Capture the cell that displays the provided text and extract its [x, y] central coordinate. 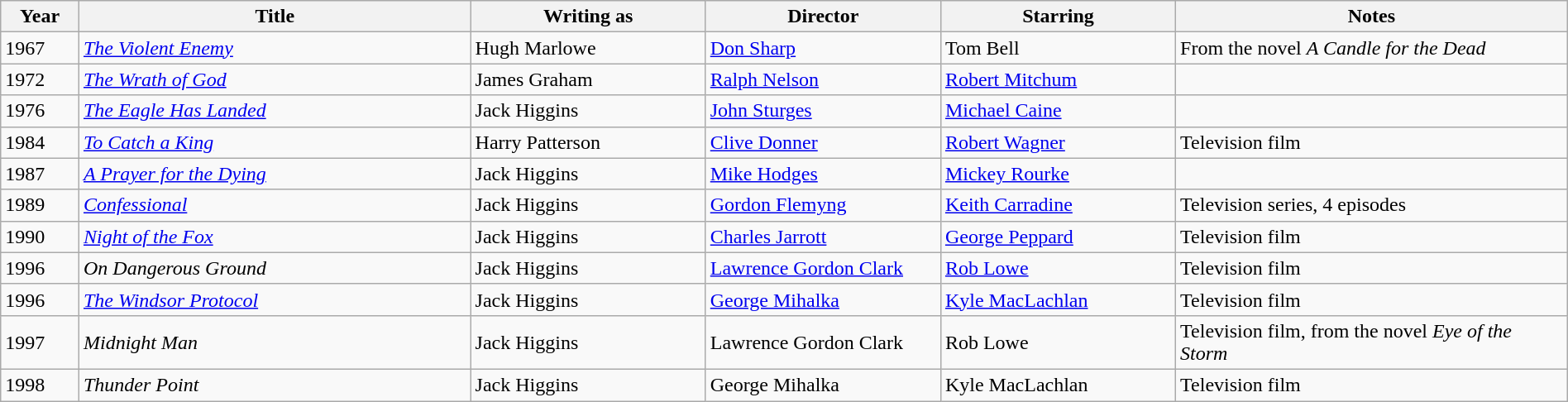
1984 [40, 142]
Title [275, 17]
1987 [40, 174]
Robert Wagner [1058, 142]
1976 [40, 111]
Michael Caine [1058, 111]
John Sturges [823, 111]
1989 [40, 205]
Keith Carradine [1058, 205]
Night of the Fox [275, 237]
Gordon Flemyng [823, 205]
Don Sharp [823, 48]
Year [40, 17]
The Eagle Has Landed [275, 111]
Writing as [588, 17]
1998 [40, 385]
Mike Hodges [823, 174]
1997 [40, 342]
Television film, from the novel Eye of the Storm [1372, 342]
On Dangerous Ground [275, 268]
Television series, 4 episodes [1372, 205]
1967 [40, 48]
Harry Patterson [588, 142]
From the novel A Candle for the Dead [1372, 48]
A Prayer for the Dying [275, 174]
Clive Donner [823, 142]
1972 [40, 79]
The Windsor Protocol [275, 299]
Notes [1372, 17]
Robert Mitchum [1058, 79]
The Wrath of God [275, 79]
1990 [40, 237]
James Graham [588, 79]
To Catch a King [275, 142]
Thunder Point [275, 385]
Director [823, 17]
The Violent Enemy [275, 48]
Charles Jarrott [823, 237]
Mickey Rourke [1058, 174]
Ralph Nelson [823, 79]
George Peppard [1058, 237]
Confessional [275, 205]
Hugh Marlowe [588, 48]
Starring [1058, 17]
Tom Bell [1058, 48]
Midnight Man [275, 342]
